Extract the [X, Y] coordinate from the center of the cell holding the provided text.  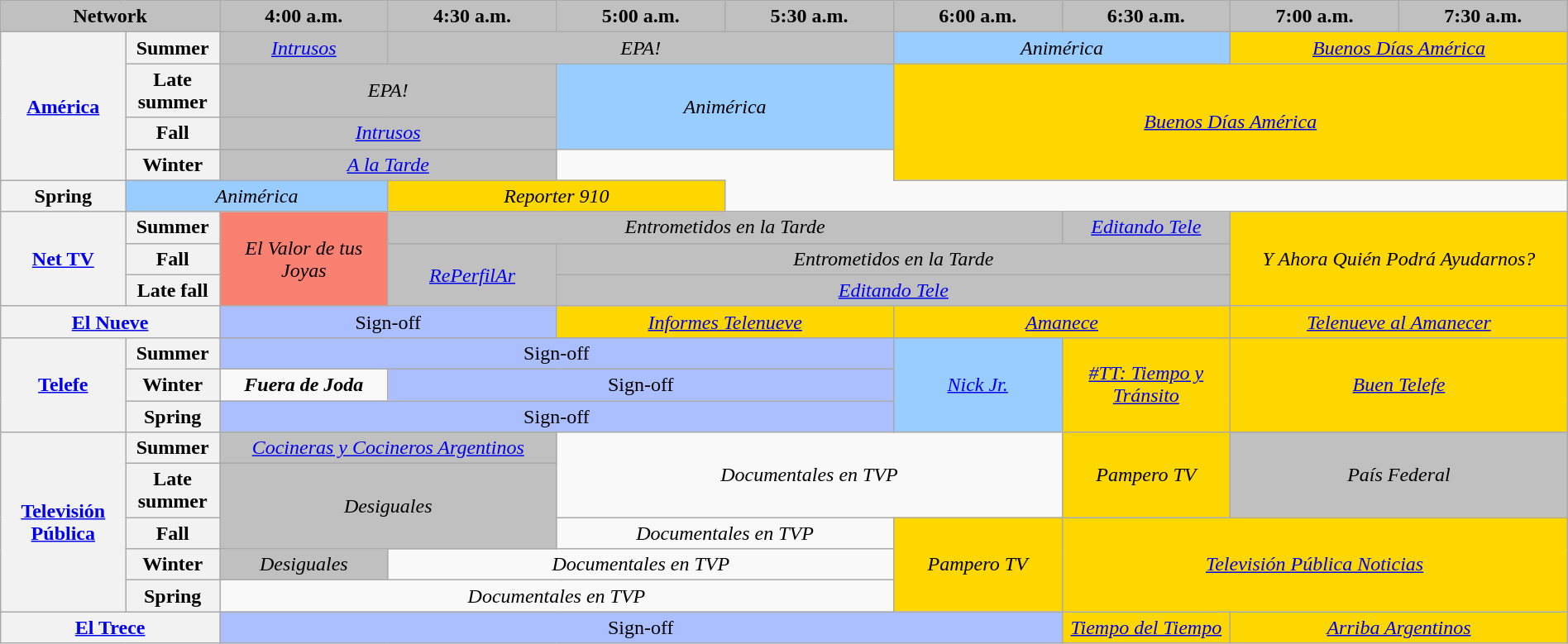
América [63, 106]
Cocineras y Cocineros Argentinos [389, 448]
Informes Telenueve [724, 322]
Telefe [63, 384]
El Nueve [111, 322]
5:30 a.m. [810, 17]
Net TV [63, 259]
7:00 a.m. [1315, 17]
6:00 a.m. [978, 17]
Reporter 910 [556, 196]
4:30 a.m. [472, 17]
4:00 a.m. [304, 17]
Telenueve al Amanecer [1399, 322]
5:00 a.m. [641, 17]
7:30 a.m. [1483, 17]
Amanece [1062, 322]
Nick Jr. [978, 384]
#TT: Tiempo y Tránsito [1146, 384]
Tiempo del Tiempo [1146, 627]
Fuera de Joda [304, 384]
Televisión Pública Noticias [1315, 565]
Buen Telefe [1399, 384]
A la Tarde [389, 165]
País Federal [1399, 475]
El Valor de tus Joyas [304, 259]
RePerfilAr [472, 274]
El Trece [111, 627]
Network [111, 17]
Late fall [173, 290]
Y Ahora Quién Podrá Ayudarnos? [1399, 259]
Televisión Pública [63, 522]
Arriba Argentinos [1399, 627]
6:30 a.m. [1146, 17]
